Provide the (X, Y) coordinate of the cell's center where the given text is located.  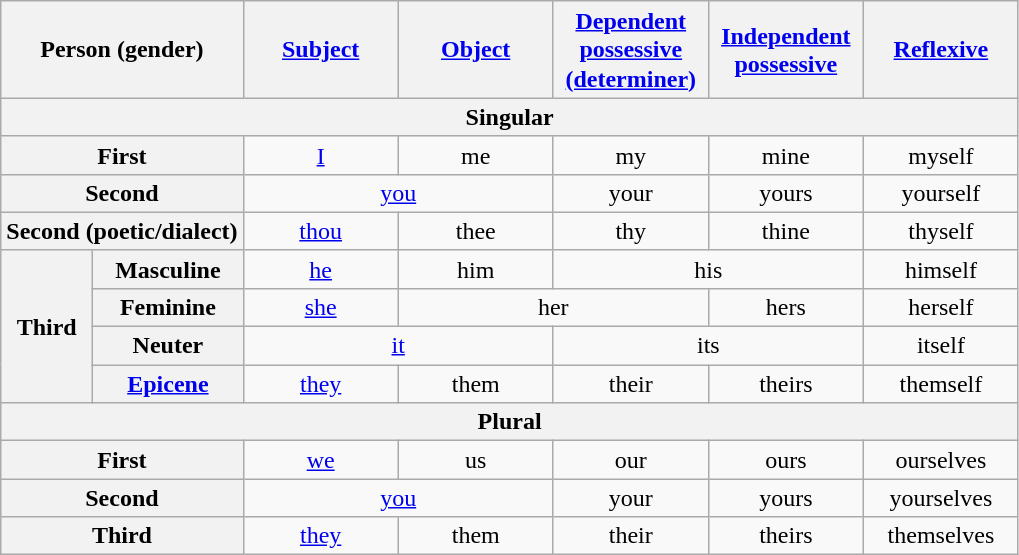
it (398, 346)
her (553, 307)
I (320, 155)
ourselves (940, 460)
she (320, 307)
Second (poetic/dialect) (122, 231)
ours (786, 460)
yourself (940, 193)
thine (786, 231)
our (630, 460)
Subject (320, 50)
he (320, 269)
thy (630, 231)
its (708, 346)
Independent possessive (786, 50)
thyself (940, 231)
thou (320, 231)
yourselves (940, 498)
herself (940, 307)
itself (940, 346)
Feminine (168, 307)
Plural (510, 422)
Person (gender) (122, 50)
Neuter (168, 346)
myself (940, 155)
us (476, 460)
Object (476, 50)
his (708, 269)
Reflexive (940, 50)
Dependent possessive (determiner) (630, 50)
himself (940, 269)
Singular (510, 117)
Masculine (168, 269)
me (476, 155)
mine (786, 155)
him (476, 269)
thee (476, 231)
themselves (940, 536)
my (630, 155)
hers (786, 307)
themself (940, 384)
we (320, 460)
Epicene (168, 384)
